For the text-containing cell, return its midpoint in [x, y] coordinate format. 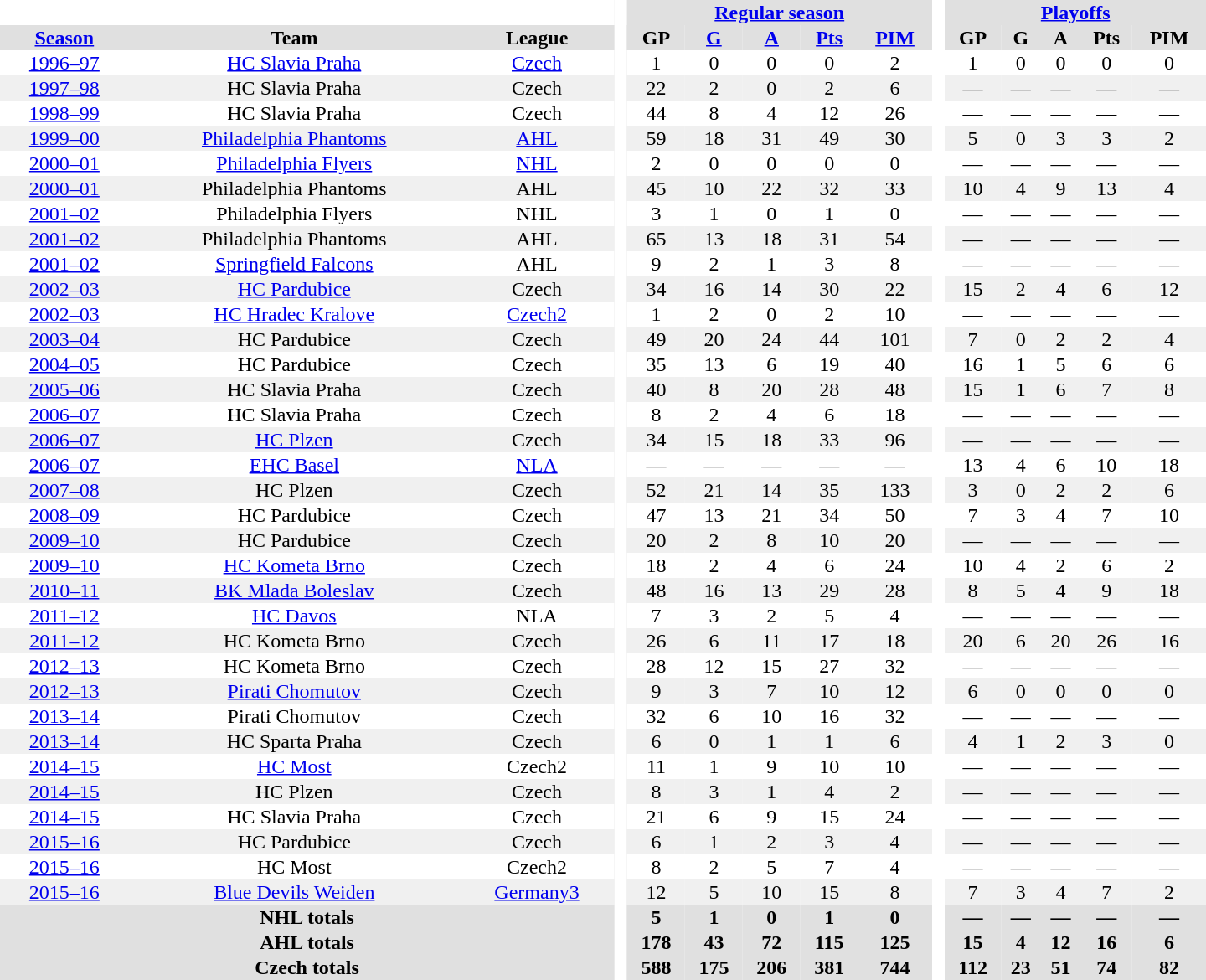
125 [895, 942]
2005–06 [64, 389]
27 [829, 666]
League [537, 38]
178 [657, 942]
1999–00 [64, 138]
AHL totals [307, 942]
1997–98 [64, 88]
175 [714, 967]
Springfield Falcons [295, 264]
50 [895, 515]
74 [1106, 967]
HC Davos [295, 616]
381 [829, 967]
2004–05 [64, 364]
115 [829, 942]
133 [895, 490]
45 [657, 188]
29 [829, 591]
59 [657, 138]
82 [1169, 967]
101 [895, 339]
96 [895, 440]
112 [973, 967]
EHC Basel [295, 465]
17 [829, 641]
744 [895, 967]
HC Hradec Kralove [295, 314]
Blue Devils Weiden [295, 892]
HC Sparta Praha [295, 741]
Czech totals [307, 967]
51 [1061, 967]
54 [895, 239]
206 [772, 967]
Regular season [779, 13]
19 [829, 364]
Season [64, 38]
BK Mlada Boleslav [295, 591]
43 [714, 942]
65 [657, 239]
NHL totals [307, 917]
2008–09 [64, 515]
1996–97 [64, 63]
Playoffs [1075, 13]
2003–04 [64, 339]
Germany3 [537, 892]
588 [657, 967]
23 [1021, 967]
2007–08 [64, 490]
2010–11 [64, 591]
47 [657, 515]
72 [772, 942]
52 [657, 490]
Team [295, 38]
1998–99 [64, 113]
